Identify which cell holds the provided text, then report its [X, Y] central coordinate. 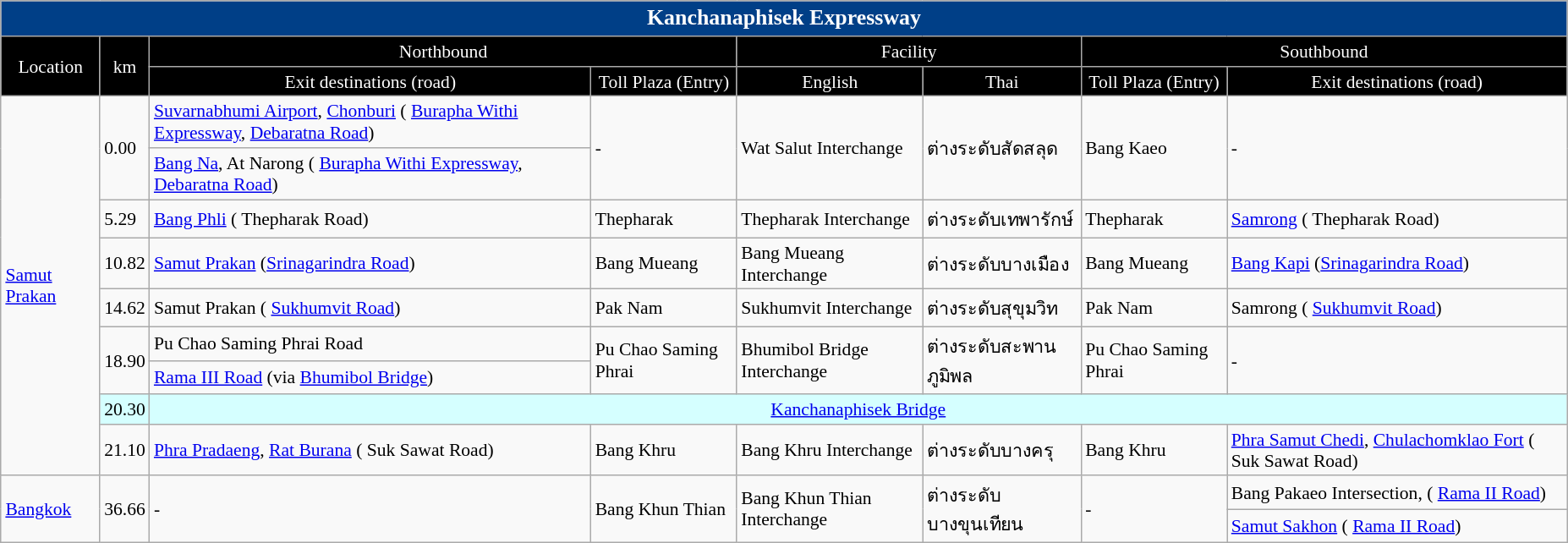
10.82 [125, 264]
ต่างระดับสัดสลุด [1001, 148]
Rama III Road (via Bhumibol Bridge) [370, 377]
Samut Prakan (Srinagarindra Road) [370, 264]
Wat Salut Interchange [830, 148]
km [125, 66]
Bang Kaeo [1154, 148]
14.62 [125, 308]
Bang Khun Thian Interchange [830, 509]
Pu Chao Saming Phrai Road [370, 344]
Bang Pakaeo Intersection, ( Rama II Road) [1397, 493]
Phra Samut Chedi, Chulachomklao Fort ( Suk Sawat Road) [1397, 450]
Southbound [1324, 52]
Sukhumvit Interchange [830, 308]
36.66 [125, 509]
21.10 [125, 450]
Bang Mueang Interchange [830, 264]
Northbound [443, 52]
Samut Prakan [51, 286]
Samut Sakhon ( Rama II Road) [1397, 526]
Bang Kapi (Srinagarindra Road) [1397, 264]
0.00 [125, 148]
ต่างระดับสุขุมวิท [1001, 308]
Bang Na, At Narong ( Burapha Withi Expressway, Debaratna Road) [370, 174]
18.90 [125, 360]
Suvarnabhumi Airport, Chonburi ( Burapha Withi Expressway, Debaratna Road) [370, 122]
Kanchanaphisek Bridge [858, 409]
Location [51, 66]
Kanchanaphisek Expressway [783, 19]
Thai [1001, 82]
Bang Khun Thian [665, 509]
ต่างระดับบางเมือง [1001, 264]
5.29 [125, 218]
ต่างระดับเทพารักษ์ [1001, 218]
ต่างระดับบางครุ [1001, 450]
Samrong ( Sukhumvit Road) [1397, 308]
Phra Pradaeng, Rat Burana ( Suk Sawat Road) [370, 450]
ต่างระดับสะพานภูมิพล [1001, 360]
Bang Phli ( Thepharak Road) [370, 218]
ต่างระดับบางขุนเทียน [1001, 509]
Thepharak Interchange [830, 218]
English [830, 82]
Facility [908, 52]
20.30 [125, 409]
Samut Prakan ( Sukhumvit Road) [370, 308]
Bangkok [51, 509]
Samrong ( Thepharak Road) [1397, 218]
Bhumibol Bridge Interchange [830, 360]
Bang Khru Interchange [830, 450]
